Extract the (X, Y) coordinate from the center of the cell holding the provided text.  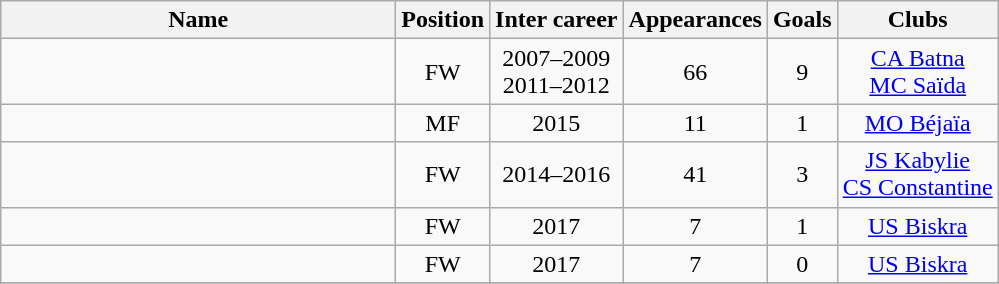
2014–2016 (556, 174)
Appearances (695, 20)
11 (695, 123)
JS KabylieCS Constantine (918, 174)
MO Béjaïa (918, 123)
41 (695, 174)
2015 (556, 123)
0 (802, 264)
9 (802, 72)
66 (695, 72)
Goals (802, 20)
CA BatnaMC Saïda (918, 72)
MF (443, 123)
Clubs (918, 20)
Name (198, 20)
3 (802, 174)
Position (443, 20)
2007–20092011–2012 (556, 72)
Inter career (556, 20)
